Output the [X, Y] coordinate of the center of the cell containing the given text.  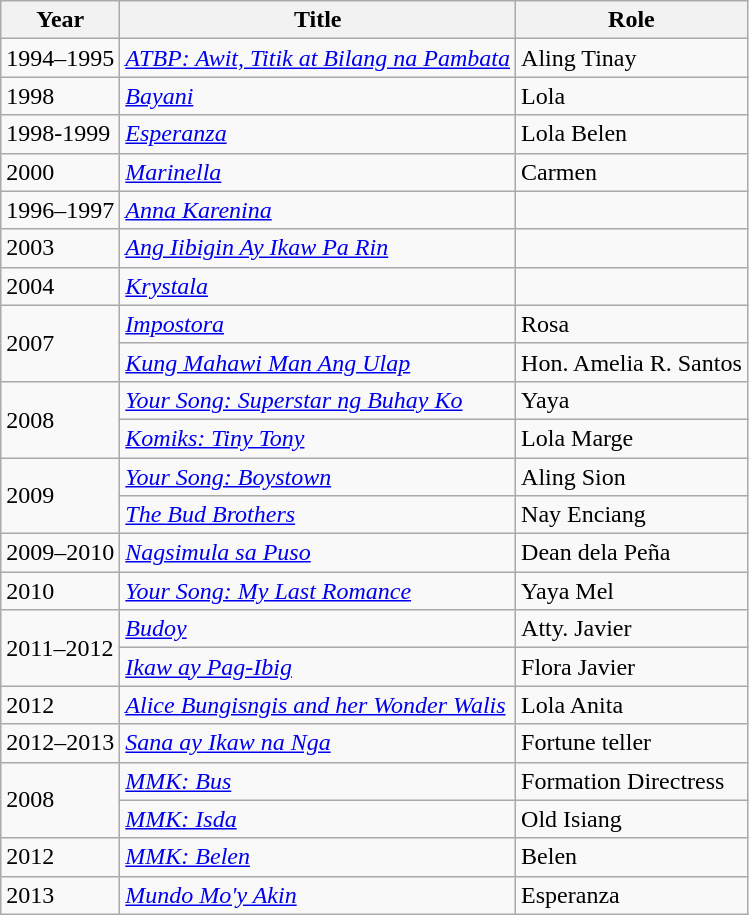
Aling Tinay [632, 58]
ATBP: Awit, Titik at Bilang na Pambata [318, 58]
Bayani [318, 96]
1998 [60, 96]
2009–2010 [60, 553]
The Bud Brothers [318, 515]
1998-1999 [60, 134]
Flora Javier [632, 667]
Atty. Javier [632, 629]
2010 [60, 591]
Marinella [318, 172]
2012–2013 [60, 743]
Kung Mahawi Man Ang Ulap [318, 362]
Budoy [318, 629]
Nagsimula sa Puso [318, 553]
2009 [60, 496]
2000 [60, 172]
Ikaw ay Pag-Ibig [318, 667]
MMK: Bus [318, 781]
Lola Belen [632, 134]
2011–2012 [60, 648]
Komiks: Tiny Tony [318, 438]
Dean dela Peña [632, 553]
Yaya Mel [632, 591]
Lola Marge [632, 438]
Aling Sion [632, 477]
Old Isiang [632, 819]
Formation Directress [632, 781]
Lola Anita [632, 705]
1994–1995 [60, 58]
1996–1997 [60, 210]
Belen [632, 857]
2003 [60, 248]
Mundo Mo'y Akin [318, 895]
MMK: Belen [318, 857]
Impostora [318, 324]
Rosa [632, 324]
Fortune teller [632, 743]
2007 [60, 343]
Anna Karenina [318, 210]
Carmen [632, 172]
Ang Iibigin Ay Ikaw Pa Rin [318, 248]
Your Song: My Last Romance [318, 591]
Year [60, 20]
Nay Enciang [632, 515]
Alice Bungisngis and her Wonder Walis [318, 705]
2004 [60, 286]
Your Song: Superstar ng Buhay Ko [318, 400]
Your Song: Boystown [318, 477]
Yaya [632, 400]
Krystala [318, 286]
Hon. Amelia R. Santos [632, 362]
Role [632, 20]
2013 [60, 895]
Title [318, 20]
Sana ay Ikaw na Nga [318, 743]
Lola [632, 96]
MMK: Isda [318, 819]
